Provide the (x, y) coordinate of the cell's center where the given text is located.  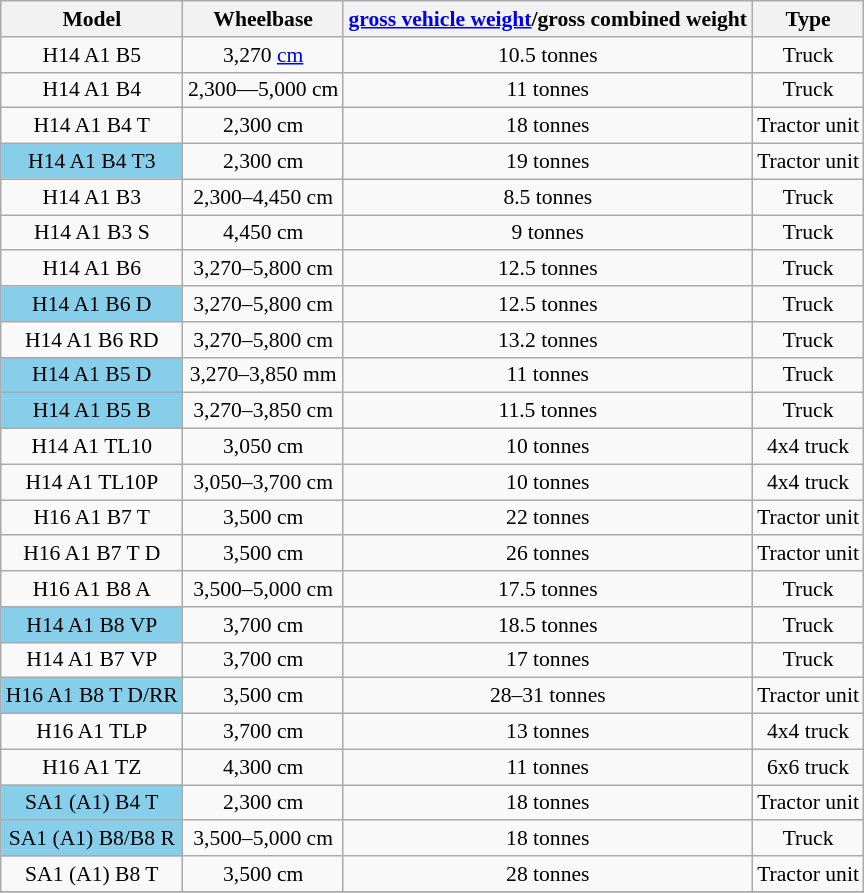
H14 A1 B3 (92, 197)
22 tonnes (548, 518)
H14 A1 B6 D (92, 304)
H16 A1 B7 T D (92, 554)
4,450 cm (264, 233)
H16 A1 B8 A (92, 589)
3,050–3,700 cm (264, 482)
3,270 cm (264, 55)
13 tonnes (548, 732)
4,300 cm (264, 767)
8.5 tonnes (548, 197)
H14 A1 B5 D (92, 375)
3,270–3,850 mm (264, 375)
28 tonnes (548, 874)
17.5 tonnes (548, 589)
18.5 tonnes (548, 625)
gross vehicle weight/gross combined weight (548, 19)
2,300—5,000 cm (264, 90)
26 tonnes (548, 554)
H14 A1 B5 (92, 55)
13.2 tonnes (548, 340)
H14 A1 B6 (92, 269)
3,270–3,850 cm (264, 411)
11.5 tonnes (548, 411)
H14 A1 B4 (92, 90)
19 tonnes (548, 162)
H14 A1 B5 B (92, 411)
H16 A1 B8 T D/RR (92, 696)
H14 A1 B8 VP (92, 625)
9 tonnes (548, 233)
H16 A1 TLP (92, 732)
28–31 tonnes (548, 696)
H14 A1 B7 VP (92, 660)
H14 A1 TL10P (92, 482)
H16 A1 TZ (92, 767)
H14 A1 B4 T3 (92, 162)
H14 A1 B3 S (92, 233)
17 tonnes (548, 660)
H14 A1 B6 RD (92, 340)
Model (92, 19)
2,300–4,450 cm (264, 197)
10.5 tonnes (548, 55)
6x6 truck (808, 767)
SA1 (A1) B4 T (92, 803)
H16 A1 B7 T (92, 518)
H14 A1 TL10 (92, 447)
Wheelbase (264, 19)
H14 A1 B4 T (92, 126)
3,050 cm (264, 447)
SA1 (A1) B8/B8 R (92, 839)
SA1 (A1) B8 T (92, 874)
Type (808, 19)
